Capture the cell that displays the provided text and extract its (X, Y) central coordinate. 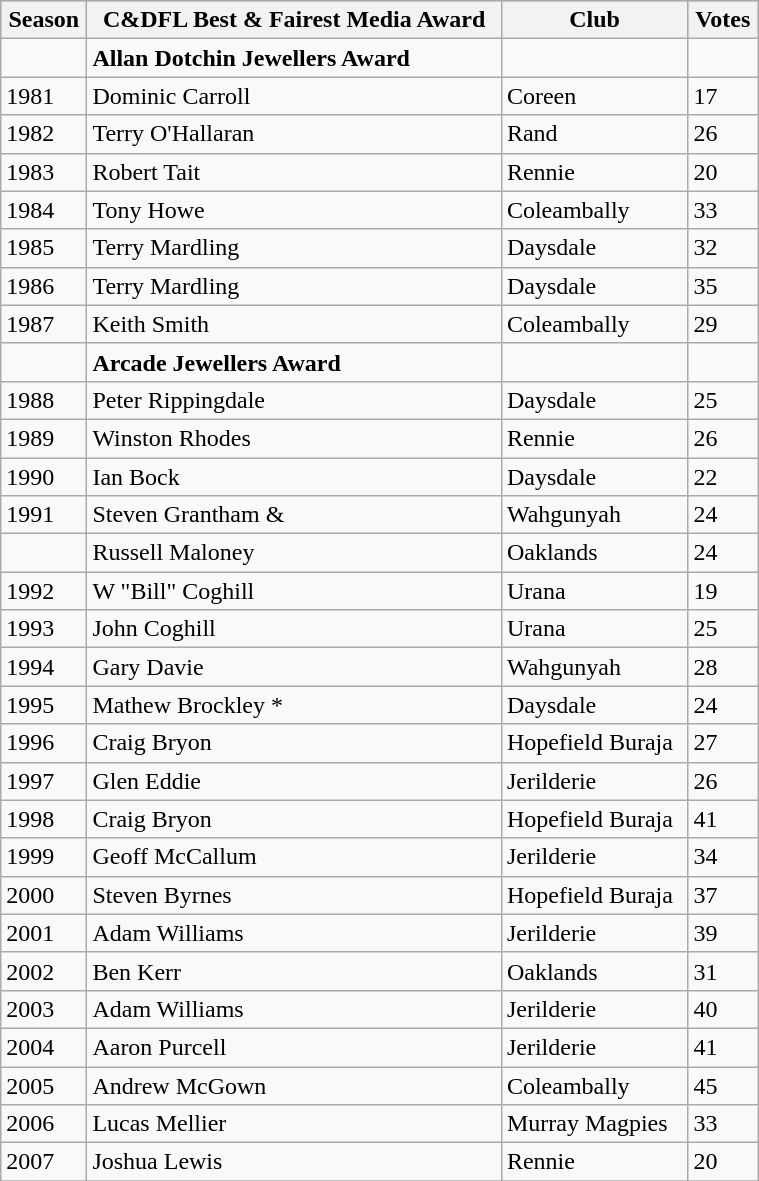
Ian Bock (294, 477)
1986 (44, 286)
32 (723, 248)
Andrew McGown (294, 1085)
1989 (44, 438)
Club (594, 20)
1988 (44, 400)
Arcade Jewellers Award (294, 362)
Gary Davie (294, 667)
1982 (44, 134)
Steven Grantham & (294, 515)
40 (723, 1009)
1991 (44, 515)
1998 (44, 819)
Tony Howe (294, 210)
35 (723, 286)
28 (723, 667)
Votes (723, 20)
Winston Rhodes (294, 438)
2002 (44, 971)
1999 (44, 857)
1994 (44, 667)
2004 (44, 1047)
19 (723, 591)
John Coghill (294, 629)
Glen Eddie (294, 781)
1992 (44, 591)
1985 (44, 248)
37 (723, 895)
22 (723, 477)
Season (44, 20)
1995 (44, 705)
1996 (44, 743)
Mathew Brockley * (294, 705)
1983 (44, 172)
Murray Magpies (594, 1124)
17 (723, 96)
W "Bill" Coghill (294, 591)
Allan Dotchin Jewellers Award (294, 58)
Aaron Purcell (294, 1047)
1987 (44, 324)
45 (723, 1085)
1993 (44, 629)
2001 (44, 933)
Dominic Carroll (294, 96)
2005 (44, 1085)
Joshua Lewis (294, 1162)
Geoff McCallum (294, 857)
Terry O'Hallaran (294, 134)
27 (723, 743)
1984 (44, 210)
31 (723, 971)
Keith Smith (294, 324)
Robert Tait (294, 172)
2003 (44, 1009)
Russell Maloney (294, 553)
39 (723, 933)
1997 (44, 781)
2007 (44, 1162)
Coreen (594, 96)
29 (723, 324)
1981 (44, 96)
Ben Kerr (294, 971)
2000 (44, 895)
Rand (594, 134)
34 (723, 857)
Lucas Mellier (294, 1124)
Steven Byrnes (294, 895)
Peter Rippingdale (294, 400)
1990 (44, 477)
2006 (44, 1124)
C&DFL Best & Fairest Media Award (294, 20)
